Pinpoint the cell where the given text exists, returning its (x, y) midpoint coordinate. 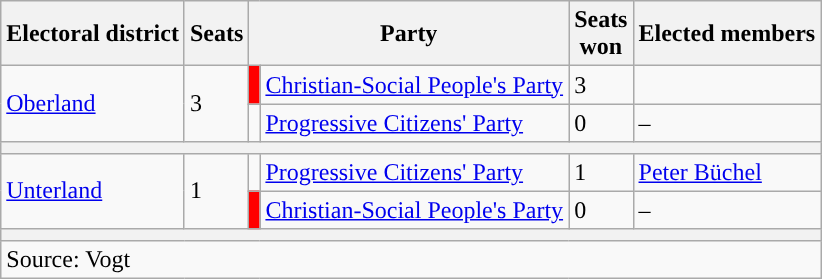
Peter Büchel (727, 172)
Seatswon (601, 34)
Oberland (93, 104)
Party (409, 34)
Electoral district (93, 34)
Seats (216, 34)
Unterland (93, 191)
Elected members (727, 34)
Source: Vogt (411, 259)
